Pinpoint the cell where the given text exists, returning its [x, y] midpoint coordinate. 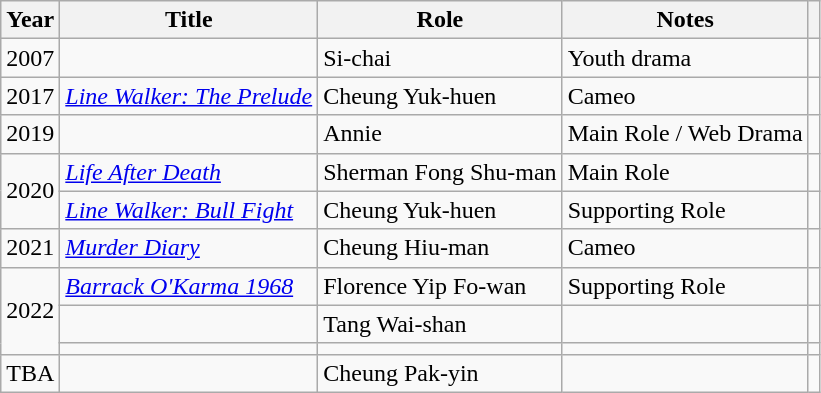
2017 [30, 96]
Notes [685, 20]
Cheung Hiu-man [440, 248]
Main Role / Web Drama [685, 134]
Year [30, 20]
Title [189, 20]
Florence Yip Fo-wan [440, 286]
Tang Wai-shan [440, 324]
Line Walker: Bull Fight [189, 210]
2022 [30, 310]
2007 [30, 58]
Line Walker: The Prelude [189, 96]
Main Role [685, 172]
Role [440, 20]
Youth drama [685, 58]
Annie [440, 134]
2019 [30, 134]
Murder Diary [189, 248]
Sherman Fong Shu-man [440, 172]
Life After Death [189, 172]
Cheung Pak-yin [440, 373]
TBA [30, 373]
Barrack O'Karma 1968 [189, 286]
2020 [30, 191]
2021 [30, 248]
Si-chai [440, 58]
